Search for the cell housing the specified text and yield its [X, Y] center coordinate. 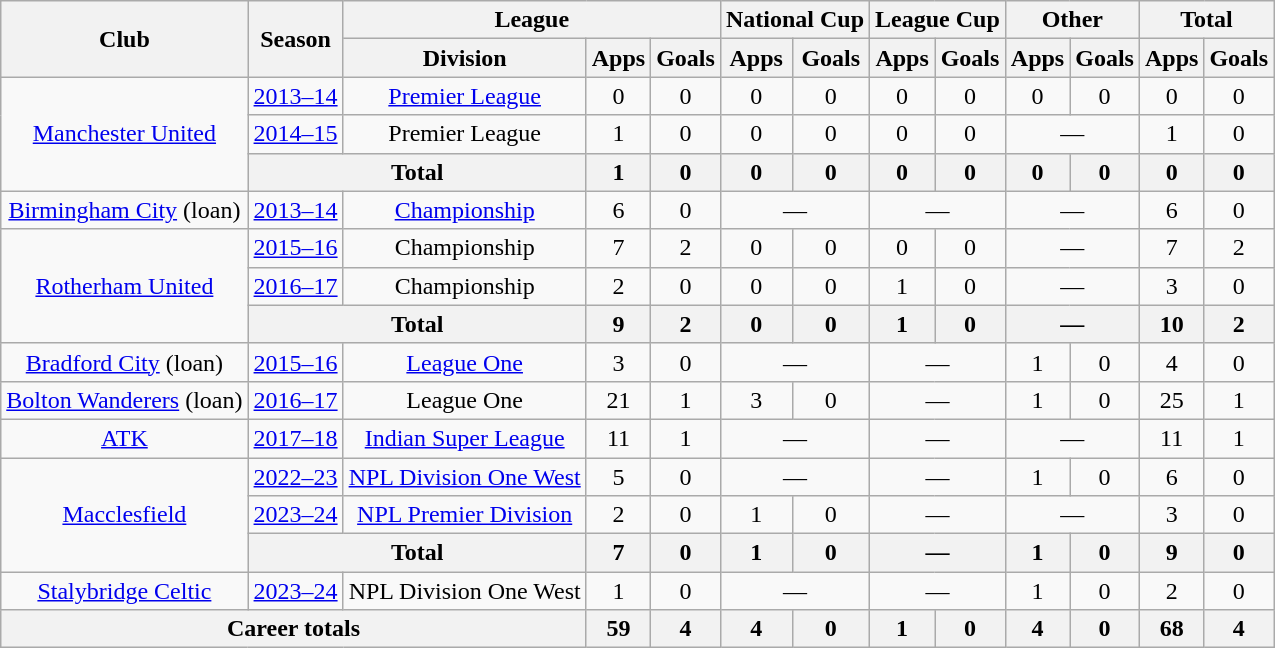
Manchester United [124, 134]
League [532, 20]
Rotherham United [124, 286]
Birmingham City (loan) [124, 210]
NPL Premier Division [464, 515]
Bradford City (loan) [124, 362]
National Cup [794, 20]
Macclesfield [124, 515]
2017–18 [296, 438]
25 [1171, 400]
Other [1072, 20]
Indian Super League [464, 438]
Stalybridge Celtic [124, 591]
League Cup [938, 20]
2022–23 [296, 477]
Bolton Wanderers (loan) [124, 400]
ATK [124, 438]
Career totals [294, 629]
Club [124, 39]
Season [296, 39]
10 [1171, 324]
2014–15 [296, 134]
5 [618, 477]
Division [464, 58]
59 [618, 629]
68 [1171, 629]
21 [618, 400]
